Scan for the cell matching the given text and deliver its [X, Y] coordinate at center. 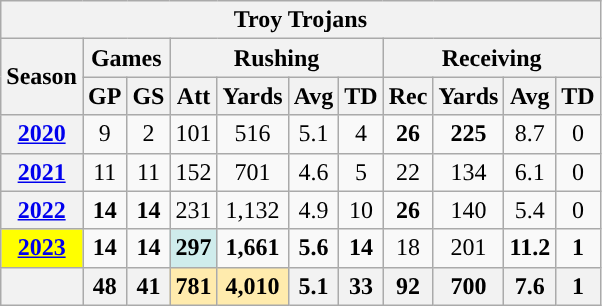
48 [104, 286]
22 [408, 172]
2022 [42, 210]
140 [468, 210]
11.2 [530, 248]
225 [468, 134]
Games [126, 58]
92 [408, 286]
1,132 [252, 210]
700 [468, 286]
701 [252, 172]
33 [361, 286]
6.1 [530, 172]
4.9 [314, 210]
781 [194, 286]
Rec [408, 96]
8.7 [530, 134]
Season [42, 77]
Receiving [492, 58]
5.4 [530, 210]
516 [252, 134]
7.6 [530, 286]
2020 [42, 134]
297 [194, 248]
2023 [42, 248]
152 [194, 172]
201 [468, 248]
GP [104, 96]
Att [194, 96]
5.6 [314, 248]
4,010 [252, 286]
4 [361, 134]
10 [361, 210]
18 [408, 248]
2 [148, 134]
231 [194, 210]
41 [148, 286]
4.6 [314, 172]
Rushing [276, 58]
5 [361, 172]
101 [194, 134]
1,661 [252, 248]
GS [148, 96]
2021 [42, 172]
Troy Trojans [300, 20]
134 [468, 172]
9 [104, 134]
